Extract the (X, Y) coordinate from the center of the cell holding the provided text.  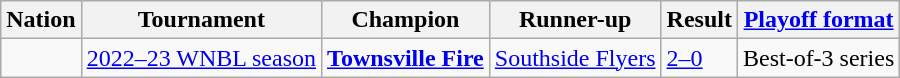
Runner-up (575, 20)
Result (699, 20)
2022–23 WNBL season (201, 58)
Playoff format (818, 20)
Townsville Fire (406, 58)
2–0 (699, 58)
Southside Flyers (575, 58)
Best-of-3 series (818, 58)
Tournament (201, 20)
Nation (41, 20)
Champion (406, 20)
